Determine the [x, y] coordinate at the center of the cell enclosing the given text.  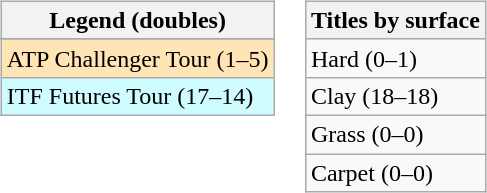
Carpet (0–0) [395, 173]
ATP Challenger Tour (1–5) [138, 58]
Titles by surface [395, 20]
Clay (18–18) [395, 96]
Grass (0–0) [395, 134]
Hard (0–1) [395, 58]
Legend (doubles) [138, 20]
ITF Futures Tour (17–14) [138, 96]
